Scan for the cell matching the given text and deliver its [X, Y] coordinate at center. 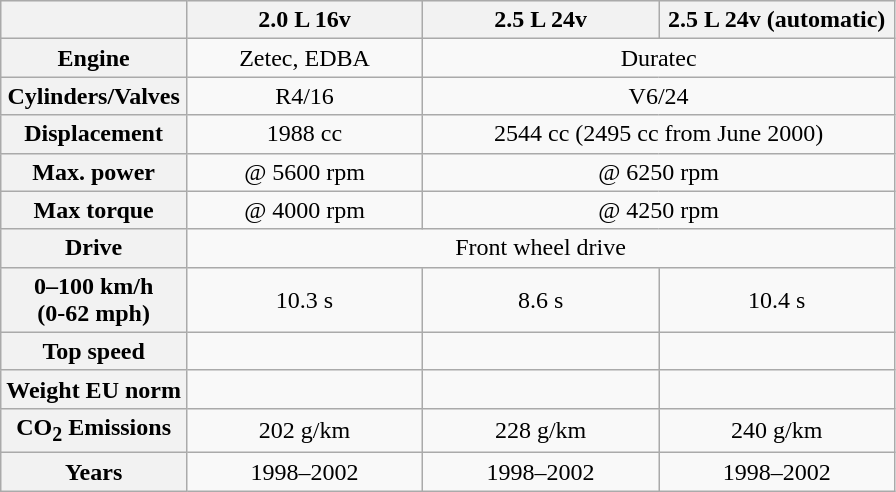
@ 5600 rpm [304, 172]
10.4 s [777, 300]
10.3 s [304, 300]
0–100 km/h(0-62 mph) [94, 300]
Weight EU norm [94, 389]
Max torque [94, 210]
202 g/km [304, 430]
@ 4250 rpm [659, 210]
CO2 Emissions [94, 430]
Engine [94, 58]
240 g/km [777, 430]
2.5 L 24v [541, 20]
2.5 L 24v (automatic) [777, 20]
Top speed [94, 351]
1988 cc [304, 134]
228 g/km [541, 430]
Drive [94, 248]
2544 cc (2495 cc from June 2000) [659, 134]
V6/24 [659, 96]
Zetec, EDBA [304, 58]
Front wheel drive [540, 248]
@ 4000 rpm [304, 210]
Max. power [94, 172]
Years [94, 472]
@ 6250 rpm [659, 172]
Duratec [659, 58]
Displacement [94, 134]
8.6 s [541, 300]
2.0 L 16v [304, 20]
Cylinders/Valves [94, 96]
R4/16 [304, 96]
